Capture the cell that displays the provided text and extract its [x, y] central coordinate. 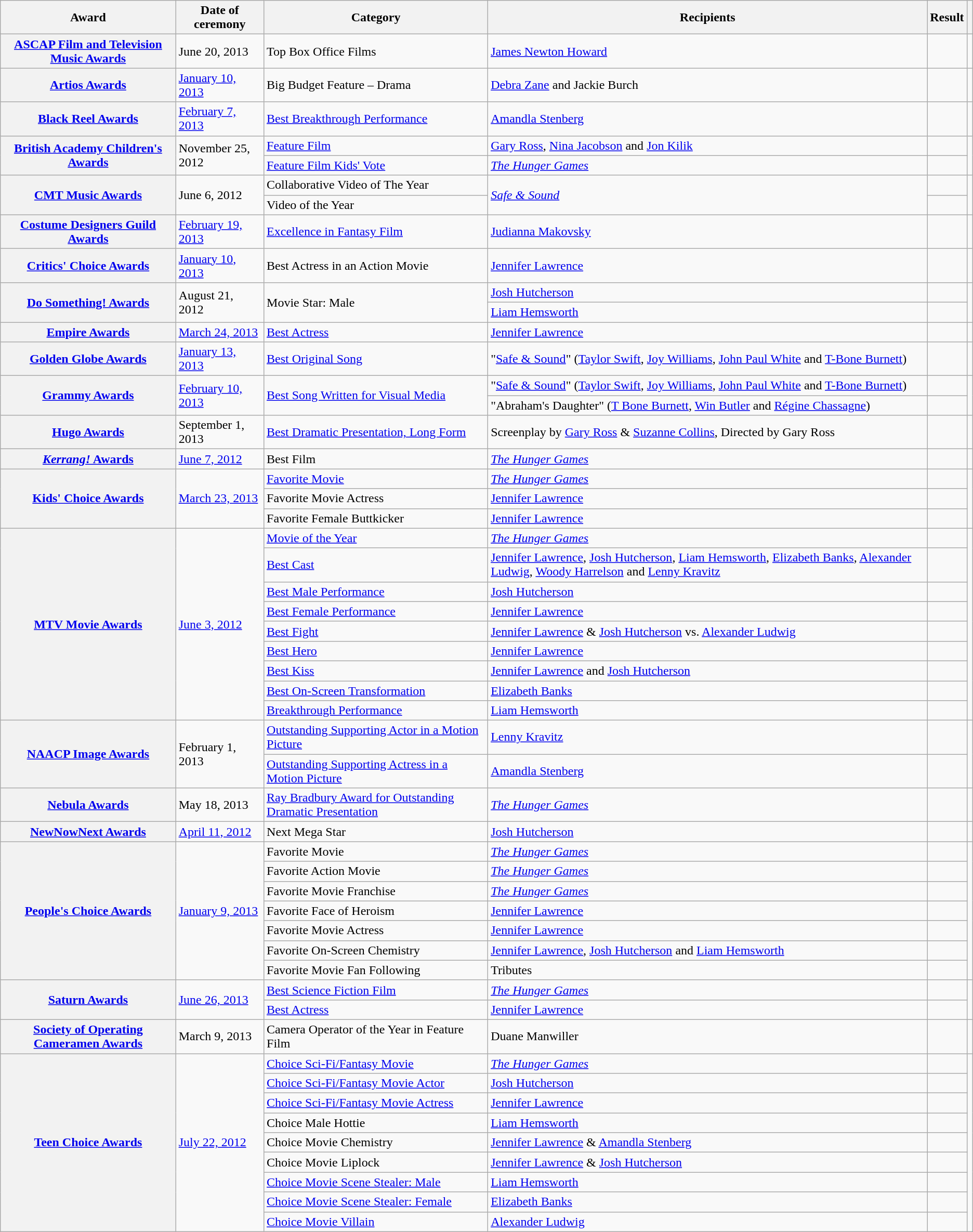
Outstanding Supporting Actress in a Motion Picture [376, 771]
Date of ceremony [219, 18]
Jennifer Lawrence, Josh Hutcherson, Liam Hemsworth, Elizabeth Banks, Alexander Ludwig, Woody Harrelson and Lenny Kravitz [708, 565]
Jennifer Lawrence & Amandla Stenberg [708, 1143]
Choice Sci-Fi/Fantasy Movie [376, 1063]
Grammy Awards [88, 396]
NAACP Image Awards [88, 754]
Best Female Performance [376, 611]
Choice Movie Liplock [376, 1162]
June 3, 2012 [219, 624]
Feature Film [376, 146]
May 18, 2013 [219, 805]
Debra Zane and Jackie Burch [708, 85]
June 26, 2013 [219, 1000]
Choice Movie Scene Stealer: Female [376, 1202]
Best Breakthrough Performance [376, 119]
Outstanding Supporting Actor in a Motion Picture [376, 737]
March 24, 2013 [219, 332]
June 20, 2013 [219, 51]
Best Science Fiction Film [376, 990]
Best Original Song [376, 359]
Best Film [376, 459]
Choice Movie Scene Stealer: Male [376, 1182]
Duane Manwiller [708, 1037]
Jennifer Lawrence and Josh Hutcherson [708, 671]
Choice Movie Chemistry [376, 1143]
August 21, 2012 [219, 302]
Society of Operating Cameramen Awards [88, 1037]
Breakthrough Performance [376, 711]
Movie Star: Male [376, 302]
Costume Designers Guild Awards [88, 232]
James Newton Howard [708, 51]
Hugo Awards [88, 432]
Best Song Written for Visual Media [376, 396]
February 10, 2013 [219, 396]
Judianna Makovsky [708, 232]
British Academy Children's Awards [88, 155]
July 22, 2012 [219, 1143]
February 19, 2013 [219, 232]
People's Choice Awards [88, 911]
January 13, 2013 [219, 359]
March 9, 2013 [219, 1037]
Best Fight [376, 631]
Nebula Awards [88, 805]
Choice Sci-Fi/Fantasy Movie Actor [376, 1083]
Critics' Choice Awards [88, 265]
Choice Movie Villain [376, 1222]
Choice Sci-Fi/Fantasy Movie Actress [376, 1103]
Jennifer Lawrence, Josh Hutcherson and Liam Hemsworth [708, 950]
April 11, 2012 [219, 832]
November 25, 2012 [219, 155]
Best Dramatic Presentation, Long Form [376, 432]
Top Box Office Films [376, 51]
Screenplay by Gary Ross & Suzanne Collins, Directed by Gary Ross [708, 432]
Favorite Movie Fan Following [376, 970]
Result [947, 18]
Lenny Kravitz [708, 737]
Favorite On-Screen Chemistry [376, 950]
Artios Awards [88, 85]
Golden Globe Awards [88, 359]
Jennifer Lawrence & Josh Hutcherson [708, 1162]
June 6, 2012 [219, 195]
NewNowNext Awards [88, 832]
June 7, 2012 [219, 459]
Best Male Performance [376, 592]
Award [88, 18]
September 1, 2013 [219, 432]
Next Mega Star [376, 832]
Black Reel Awards [88, 119]
Favorite Face of Heroism [376, 911]
Choice Male Hottie [376, 1123]
Best Actress in an Action Movie [376, 265]
Kerrang! Awards [88, 459]
Favorite Action Movie [376, 871]
MTV Movie Awards [88, 624]
Favorite Female Buttkicker [376, 518]
Empire Awards [88, 332]
Video of the Year [376, 205]
Saturn Awards [88, 1000]
Category [376, 18]
Safe & Sound [708, 195]
Camera Operator of the Year in Feature Film [376, 1037]
"Abraham's Daughter" (T Bone Burnett, Win Butler and Régine Chassagne) [708, 405]
Feature Film Kids' Vote [376, 165]
Alexander Ludwig [708, 1222]
Gary Ross, Nina Jacobson and Jon Kilik [708, 146]
Best On-Screen Transformation [376, 691]
Do Something! Awards [88, 302]
Jennifer Lawrence & Josh Hutcherson vs. Alexander Ludwig [708, 631]
Tributes [708, 970]
Excellence in Fantasy Film [376, 232]
January 9, 2013 [219, 911]
Movie of the Year [376, 538]
Big Budget Feature – Drama [376, 85]
Kids' Choice Awards [88, 499]
Teen Choice Awards [88, 1143]
ASCAP Film and Television Music Awards [88, 51]
CMT Music Awards [88, 195]
February 1, 2013 [219, 754]
Best Kiss [376, 671]
Best Hero [376, 651]
March 23, 2013 [219, 499]
Collaborative Video of The Year [376, 185]
February 7, 2013 [219, 119]
Best Cast [376, 565]
Favorite Movie Franchise [376, 891]
Ray Bradbury Award for Outstanding Dramatic Presentation [376, 805]
Recipients [708, 18]
